Pinpoint the cell where the given text exists, returning its (x, y) midpoint coordinate. 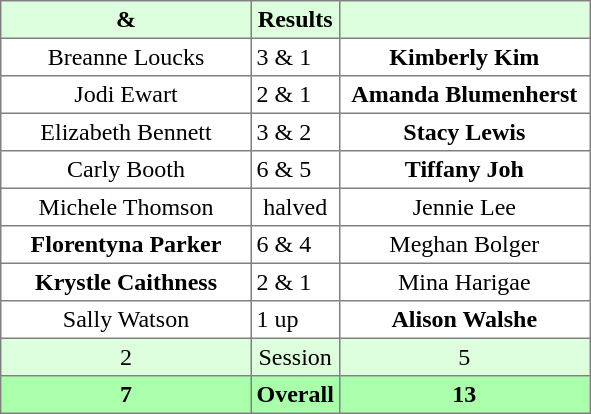
Michele Thomson (126, 207)
& (126, 20)
Session (295, 357)
Florentyna Parker (126, 245)
2 (126, 357)
halved (295, 207)
Jodi Ewart (126, 95)
Overall (295, 395)
Breanne Loucks (126, 57)
Krystle Caithness (126, 282)
Stacy Lewis (464, 132)
13 (464, 395)
3 & 2 (295, 132)
3 & 1 (295, 57)
Alison Walshe (464, 320)
Elizabeth Bennett (126, 132)
1 up (295, 320)
7 (126, 395)
6 & 4 (295, 245)
Tiffany Joh (464, 170)
Amanda Blumenherst (464, 95)
Carly Booth (126, 170)
Results (295, 20)
Mina Harigae (464, 282)
Sally Watson (126, 320)
Kimberly Kim (464, 57)
Jennie Lee (464, 207)
6 & 5 (295, 170)
Meghan Bolger (464, 245)
5 (464, 357)
